Determine the [X, Y] coordinate at the center of the cell enclosing the given text.  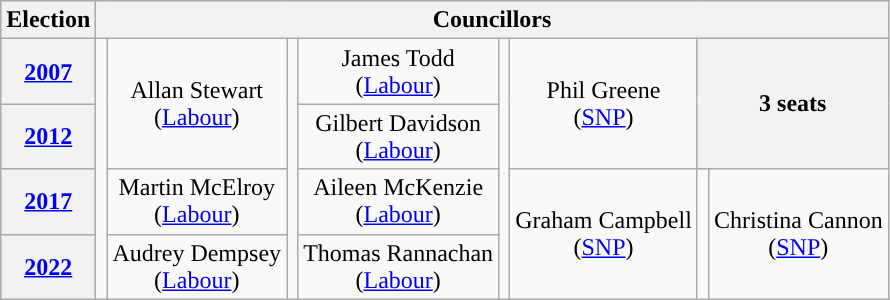
Christina Cannon(SNP) [798, 234]
3 seats [792, 104]
Martin McElroy(Labour) [197, 202]
Gilbert Davidson(Labour) [398, 136]
James Todd(Labour) [398, 72]
Audrey Dempsey(Labour) [197, 266]
Councillors [492, 20]
Graham Campbell(SNP) [604, 234]
2007 [48, 72]
Election [48, 20]
2012 [48, 136]
2022 [48, 266]
Allan Stewart(Labour) [197, 104]
Aileen McKenzie(Labour) [398, 202]
Phil Greene(SNP) [604, 104]
Thomas Rannachan(Labour) [398, 266]
2017 [48, 202]
